Return [x, y] of the center of cell containing provided text 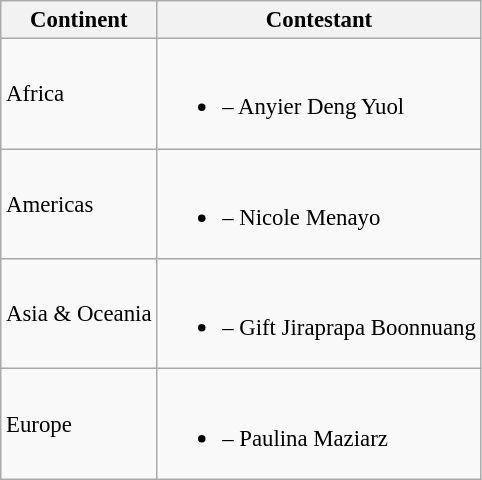
Europe [79, 424]
– Nicole Menayo [319, 204]
– Paulina Maziarz [319, 424]
Asia & Oceania [79, 314]
Americas [79, 204]
Contestant [319, 20]
Africa [79, 94]
– Anyier Deng Yuol [319, 94]
Continent [79, 20]
– Gift Jiraprapa Boonnuang [319, 314]
